Detect which cell encompasses the target text, then output its (x, y) center coordinate. 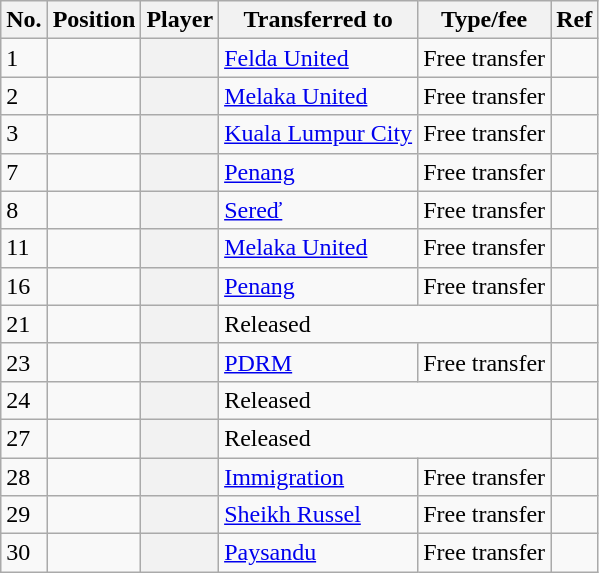
Sheikh Russel (318, 515)
PDRM (318, 362)
Player (180, 20)
Type/fee (484, 20)
11 (24, 248)
Immigration (318, 477)
28 (24, 477)
3 (24, 134)
7 (24, 172)
Sereď (318, 210)
30 (24, 553)
23 (24, 362)
2 (24, 96)
Felda United (318, 58)
Transferred to (318, 20)
Kuala Lumpur City (318, 134)
8 (24, 210)
24 (24, 400)
29 (24, 515)
Ref (574, 20)
21 (24, 324)
27 (24, 438)
1 (24, 58)
16 (24, 286)
No. (24, 20)
Paysandu (318, 553)
Position (94, 20)
